Locate the cell with the specified text and output its (X, Y) center coordinate. 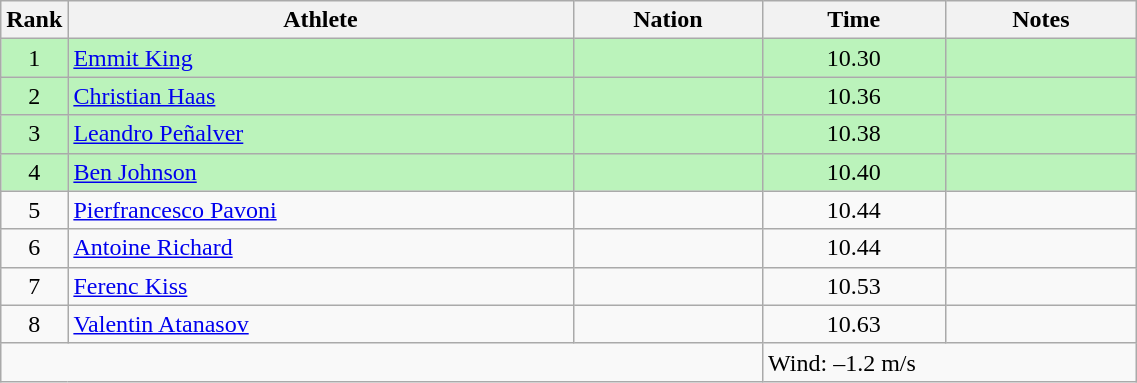
8 (34, 324)
10.38 (854, 134)
10.63 (854, 324)
3 (34, 134)
Nation (668, 20)
Rank (34, 20)
1 (34, 58)
5 (34, 210)
Notes (1041, 20)
10.36 (854, 96)
2 (34, 96)
Valentin Atanasov (320, 324)
Time (854, 20)
10.40 (854, 172)
7 (34, 286)
Antoine Richard (320, 248)
Ben Johnson (320, 172)
Wind: –1.2 m/s (950, 362)
Leandro Peñalver (320, 134)
Ferenc Kiss (320, 286)
Athlete (320, 20)
10.30 (854, 58)
6 (34, 248)
10.53 (854, 286)
Christian Haas (320, 96)
4 (34, 172)
Pierfrancesco Pavoni (320, 210)
Emmit King (320, 58)
